Capture the cell that displays the provided text and extract its [x, y] central coordinate. 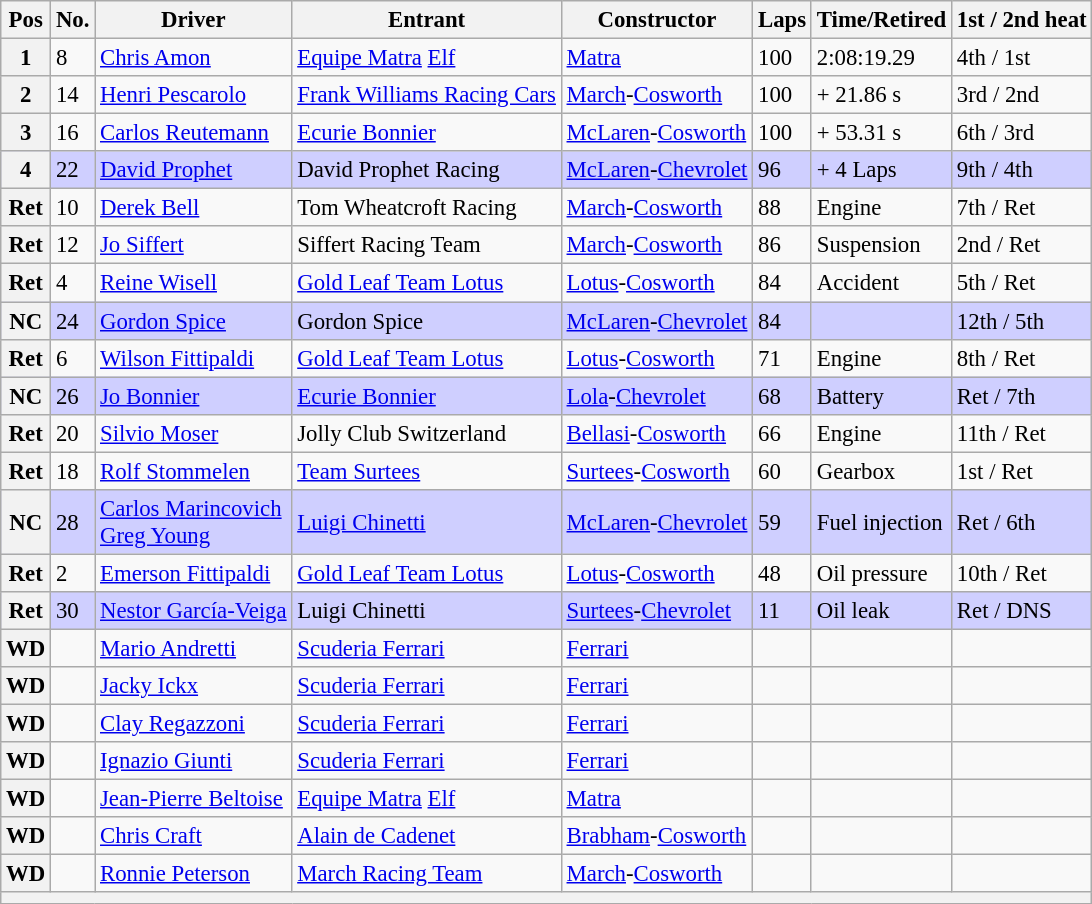
11 [782, 611]
18 [73, 471]
Gearbox [881, 471]
3rd / 2nd [1022, 95]
Bellasi-Cosworth [657, 433]
+ 53.31 s [881, 133]
66 [782, 433]
Mario Andretti [194, 648]
22 [73, 170]
Oil leak [881, 611]
Laps [782, 20]
20 [73, 433]
Team Surtees [426, 471]
Ignazio Giunti [194, 761]
Rolf Stommelen [194, 471]
Time/Retired [881, 20]
59 [782, 522]
Carlos Reutemann [194, 133]
Derek Bell [194, 208]
Carlos Marincovich Greg Young [194, 522]
Lola-Chevrolet [657, 396]
71 [782, 358]
Ret / DNS [1022, 611]
+ 4 Laps [881, 170]
Chris Amon [194, 58]
1st / 2nd heat [1022, 20]
86 [782, 245]
12th / 5th [1022, 321]
Accident [881, 283]
14 [73, 95]
Reine Wisell [194, 283]
Siffert Racing Team [426, 245]
Ret / 6th [1022, 522]
Ret / 7th [1022, 396]
Fuel injection [881, 522]
Clay Regazzoni [194, 724]
12 [73, 245]
9th / 4th [1022, 170]
+ 21.86 s [881, 95]
96 [782, 170]
30 [73, 611]
26 [73, 396]
Silvio Moser [194, 433]
David Prophet [194, 170]
Frank Williams Racing Cars [426, 95]
Chris Craft [194, 836]
1st / Ret [1022, 471]
68 [782, 396]
48 [782, 573]
Jo Bonnier [194, 396]
Ronnie Peterson [194, 874]
Surtees-Chevrolet [657, 611]
No. [73, 20]
Jacky Ickx [194, 686]
Entrant [426, 20]
Wilson Fittipaldi [194, 358]
1 [26, 58]
2nd / Ret [1022, 245]
March Racing Team [426, 874]
2:08:19.29 [881, 58]
Oil pressure [881, 573]
Brabham-Cosworth [657, 836]
11th / Ret [1022, 433]
Battery [881, 396]
6 [73, 358]
16 [73, 133]
Surtees-Cosworth [657, 471]
7th / Ret [1022, 208]
4th / 1st [1022, 58]
Jo Siffert [194, 245]
5th / Ret [1022, 283]
Tom Wheatcroft Racing [426, 208]
3 [26, 133]
Jean-Pierre Beltoise [194, 799]
88 [782, 208]
8th / Ret [1022, 358]
10th / Ret [1022, 573]
Henri Pescarolo [194, 95]
David Prophet Racing [426, 170]
Alain de Cadenet [426, 836]
24 [73, 321]
Driver [194, 20]
Nestor García-Veiga [194, 611]
6th / 3rd [1022, 133]
Pos [26, 20]
10 [73, 208]
28 [73, 522]
Jolly Club Switzerland [426, 433]
60 [782, 471]
McLaren-Cosworth [657, 133]
8 [73, 58]
Constructor [657, 20]
Emerson Fittipaldi [194, 573]
Suspension [881, 245]
